From the cell containing the given text, extract its center point as [X, Y] coordinate. 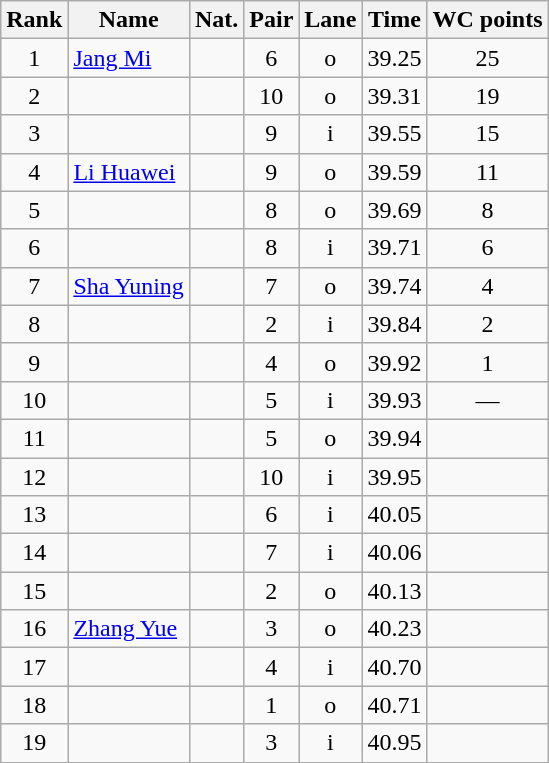
17 [34, 667]
— [488, 400]
39.31 [394, 96]
39.95 [394, 477]
39.59 [394, 172]
39.71 [394, 248]
39.84 [394, 324]
Nat. [216, 20]
40.05 [394, 515]
40.06 [394, 553]
39.92 [394, 362]
Time [394, 20]
14 [34, 553]
12 [34, 477]
39.25 [394, 58]
Name [129, 20]
39.74 [394, 286]
25 [488, 58]
13 [34, 515]
Pair [272, 20]
40.95 [394, 743]
Lane [330, 20]
40.13 [394, 591]
Sha Yuning [129, 286]
16 [34, 629]
39.55 [394, 134]
39.69 [394, 210]
39.94 [394, 438]
Zhang Yue [129, 629]
WC points [488, 20]
40.71 [394, 705]
Li Huawei [129, 172]
40.70 [394, 667]
Jang Mi [129, 58]
Rank [34, 20]
40.23 [394, 629]
18 [34, 705]
39.93 [394, 400]
